Provide the (x, y) coordinate of the cell's center where the given text is located.  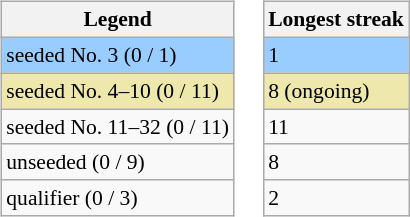
unseeded (0 / 9) (118, 162)
1 (336, 55)
8 (ongoing) (336, 91)
8 (336, 162)
seeded No. 11–32 (0 / 11) (118, 127)
qualifier (0 / 3) (118, 198)
Legend (118, 20)
Longest streak (336, 20)
2 (336, 198)
seeded No. 3 (0 / 1) (118, 55)
11 (336, 127)
seeded No. 4–10 (0 / 11) (118, 91)
